From the cell containing the given text, extract its center point as [x, y] coordinate. 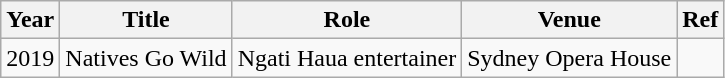
Year [30, 20]
Ngati Haua entertainer [347, 58]
Ref [700, 20]
Natives Go Wild [146, 58]
Venue [570, 20]
2019 [30, 58]
Sydney Opera House [570, 58]
Title [146, 20]
Role [347, 20]
